For the text-containing cell, return its midpoint in [x, y] coordinate format. 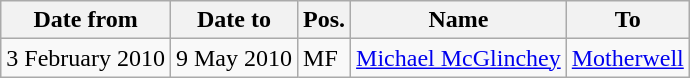
9 May 2010 [234, 58]
Name [459, 20]
Date from [86, 20]
To [628, 20]
Pos. [324, 20]
Motherwell [628, 58]
3 February 2010 [86, 58]
MF [324, 58]
Date to [234, 20]
Michael McGlinchey [459, 58]
